Return the (x, y) coordinate for the center point of the cell that contains the specified text.  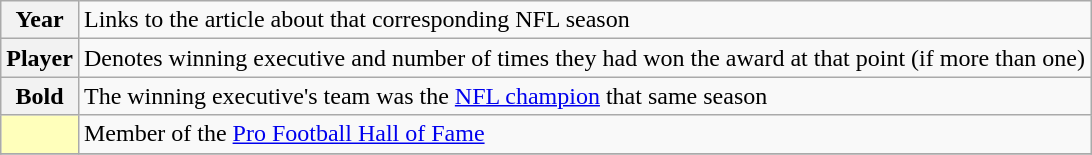
The winning executive's team was the NFL champion that same season (584, 96)
Member of the Pro Football Hall of Fame (584, 134)
Player (40, 58)
Links to the article about that corresponding NFL season (584, 20)
Year (40, 20)
Denotes winning executive and number of times they had won the award at that point (if more than one) (584, 58)
Bold (40, 96)
